Locate the cell with the specified text and output its [x, y] center coordinate. 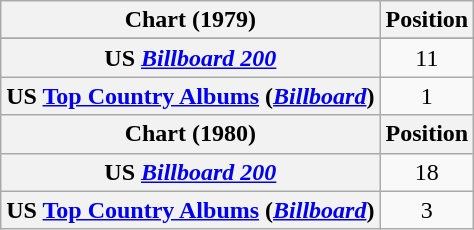
18 [427, 172]
1 [427, 96]
Chart (1979) [190, 20]
Chart (1980) [190, 134]
3 [427, 210]
11 [427, 58]
